Provide the (X, Y) coordinate of the cell's center where the given text is located.  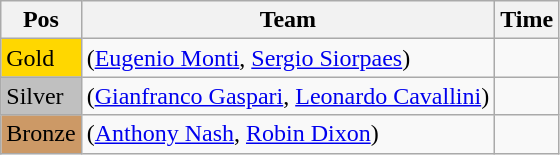
(Eugenio Monti, Sergio Siorpaes) (288, 58)
Team (288, 20)
Bronze (41, 134)
Pos (41, 20)
Time (527, 20)
(Anthony Nash, Robin Dixon) (288, 134)
Gold (41, 58)
(Gianfranco Gaspari, Leonardo Cavallini) (288, 96)
Silver (41, 96)
